From the cell containing the given text, extract its center point as (x, y) coordinate. 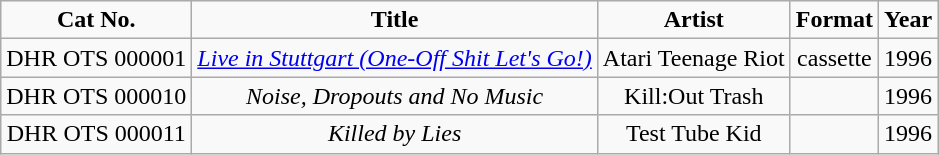
cassette (834, 58)
Artist (694, 20)
Title (394, 20)
Live in Stuttgart (One-Off Shit Let's Go!) (394, 58)
Test Tube Kid (694, 134)
DHR OTS 000011 (96, 134)
Cat No. (96, 20)
Noise, Dropouts and No Music (394, 96)
Killed by Lies (394, 134)
DHR OTS 000001 (96, 58)
Kill:Out Trash (694, 96)
DHR OTS 000010 (96, 96)
Atari Teenage Riot (694, 58)
Format (834, 20)
Year (908, 20)
